Scan for the cell matching the given text and deliver its [x, y] coordinate at center. 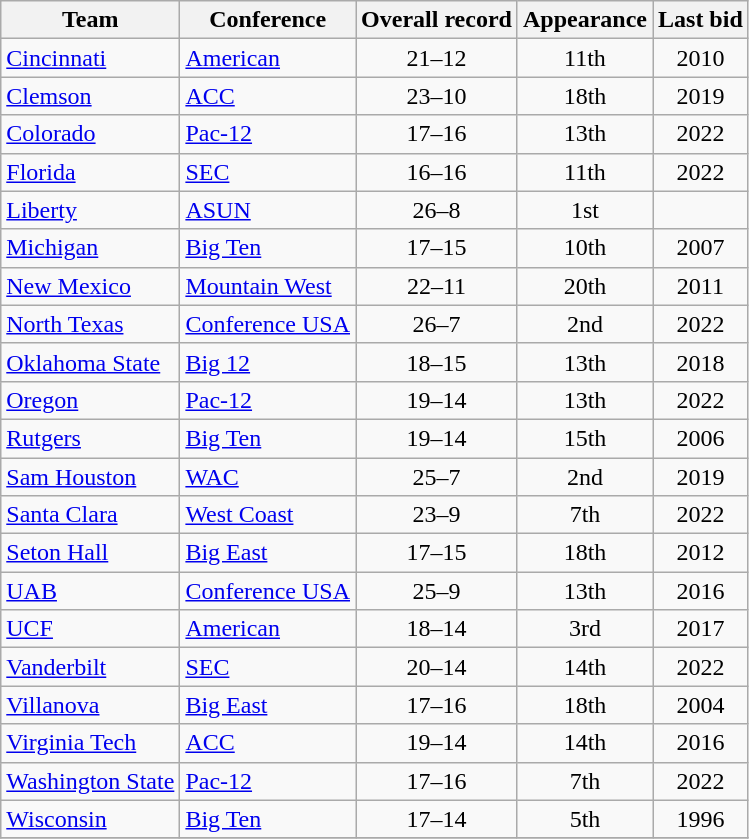
5th [584, 819]
Oregon [90, 400]
2007 [700, 248]
1996 [700, 819]
Rutgers [90, 438]
Overall record [437, 20]
Conference [268, 20]
Cincinnati [90, 58]
2010 [700, 58]
UCF [90, 629]
22–11 [437, 286]
2006 [700, 438]
25–9 [437, 591]
18–14 [437, 629]
New Mexico [90, 286]
Villanova [90, 705]
Seton Hall [90, 553]
Colorado [90, 134]
Big 12 [268, 362]
3rd [584, 629]
23–9 [437, 515]
Clemson [90, 96]
26–8 [437, 210]
2017 [700, 629]
1st [584, 210]
Wisconsin [90, 819]
Mountain West [268, 286]
Team [90, 20]
Santa Clara [90, 515]
Vanderbilt [90, 667]
2018 [700, 362]
18–15 [437, 362]
North Texas [90, 324]
Last bid [700, 20]
Washington State [90, 781]
WAC [268, 477]
16–16 [437, 172]
20th [584, 286]
UAB [90, 591]
Liberty [90, 210]
26–7 [437, 324]
2011 [700, 286]
20–14 [437, 667]
Appearance [584, 20]
2004 [700, 705]
Florida [90, 172]
21–12 [437, 58]
Virginia Tech [90, 743]
Oklahoma State [90, 362]
2012 [700, 553]
Michigan [90, 248]
17–14 [437, 819]
West Coast [268, 515]
Sam Houston [90, 477]
10th [584, 248]
23–10 [437, 96]
15th [584, 438]
25–7 [437, 477]
ASUN [268, 210]
